Detect which cell encompasses the target text, then output its [x, y] center coordinate. 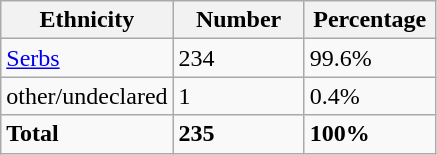
235 [238, 134]
99.6% [370, 58]
Total [87, 134]
100% [370, 134]
0.4% [370, 96]
234 [238, 58]
Percentage [370, 20]
other/undeclared [87, 96]
Serbs [87, 58]
Ethnicity [87, 20]
1 [238, 96]
Number [238, 20]
